Output the (x, y) coordinate of the center of the cell containing the given text.  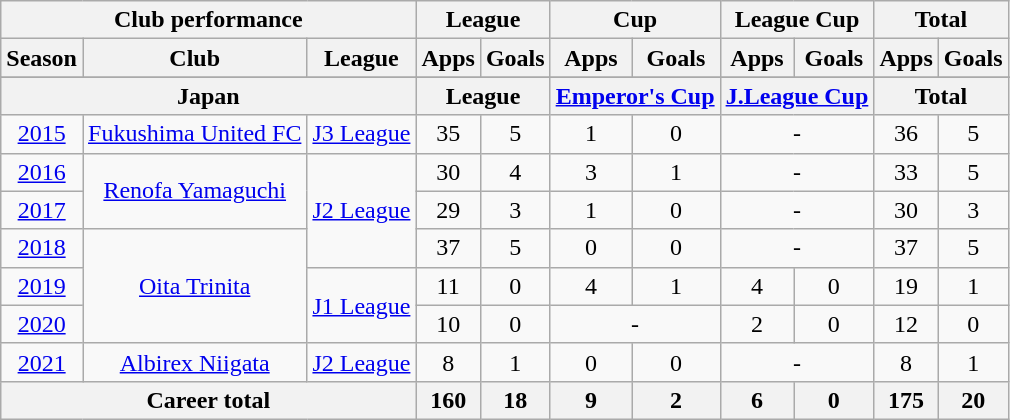
10 (448, 324)
Career total (208, 400)
2016 (42, 172)
6 (757, 400)
2018 (42, 248)
19 (906, 286)
2021 (42, 362)
Club performance (208, 20)
29 (448, 210)
9 (591, 400)
36 (906, 134)
Oita Trinita (194, 286)
League Cup (797, 20)
J3 League (362, 134)
Club (194, 58)
2019 (42, 286)
J1 League (362, 305)
20 (973, 400)
Season (42, 58)
Emperor's Cup (635, 96)
33 (906, 172)
J.League Cup (797, 96)
Albirex Niigata (194, 362)
Japan (208, 96)
18 (515, 400)
2015 (42, 134)
2017 (42, 210)
12 (906, 324)
35 (448, 134)
11 (448, 286)
Renofa Yamaguchi (194, 191)
2020 (42, 324)
160 (448, 400)
Cup (635, 20)
Fukushima United FC (194, 134)
175 (906, 400)
